Extract the (x, y) coordinate from the center of the cell holding the provided text.  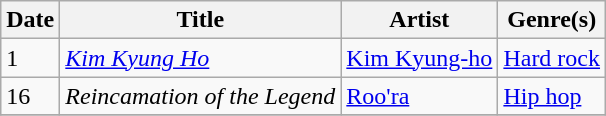
Hip hop (552, 96)
Hard rock (552, 58)
1 (30, 58)
Date (30, 20)
Roo'ra (420, 96)
Kim Kyung-ho (420, 58)
16 (30, 96)
Genre(s) (552, 20)
Kim Kyung Ho (200, 58)
Artist (420, 20)
Reincamation of the Legend (200, 96)
Title (200, 20)
